Determine the (x, y) coordinate at the center of the cell enclosing the given text.  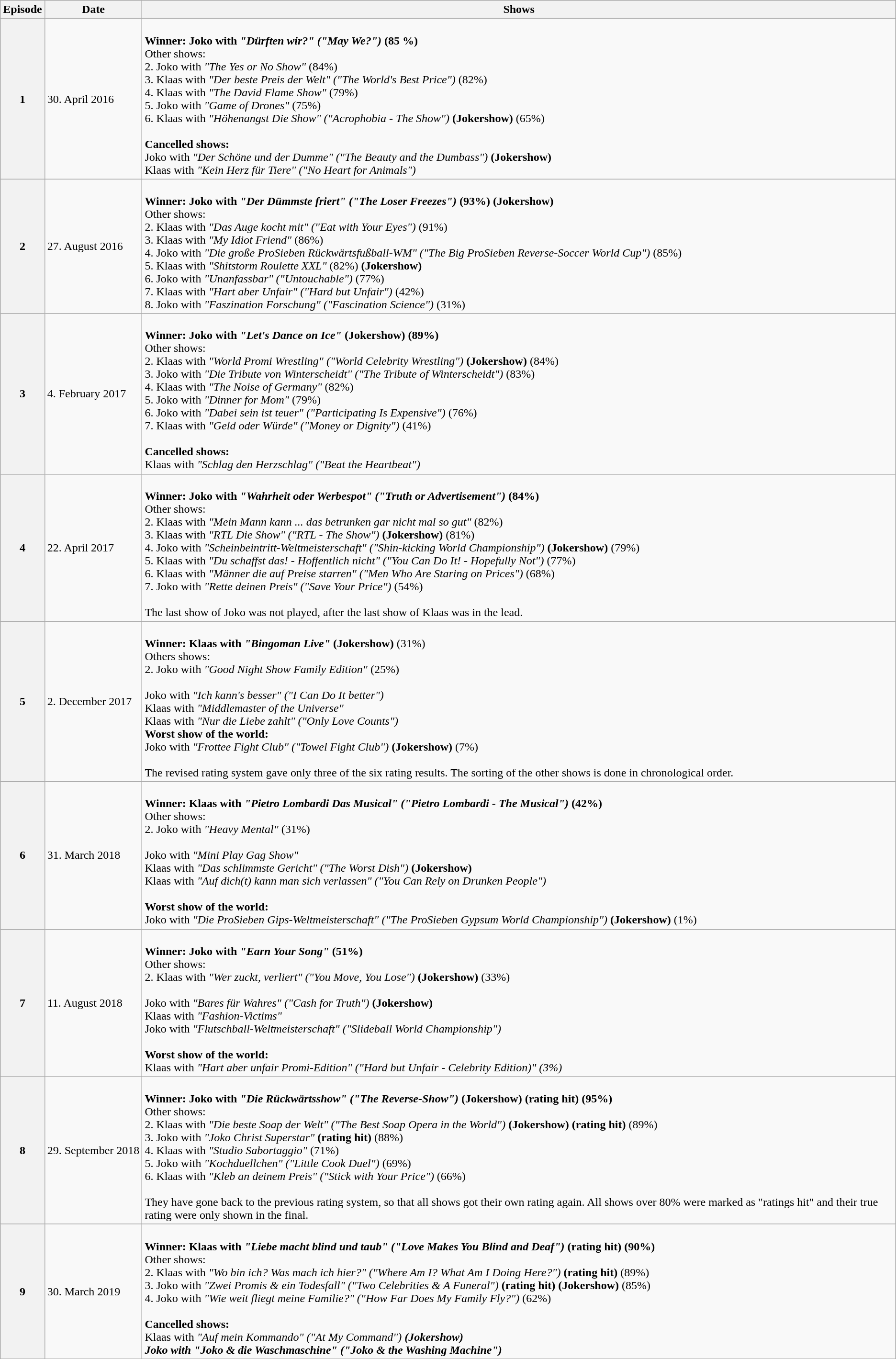
2 (22, 246)
Date (93, 10)
31. March 2018 (93, 855)
6 (22, 855)
8 (22, 1150)
9 (22, 1292)
30. March 2019 (93, 1292)
4. February 2017 (93, 393)
29. September 2018 (93, 1150)
5 (22, 702)
22. April 2017 (93, 548)
27. August 2016 (93, 246)
7 (22, 1003)
2. December 2017 (93, 702)
30. April 2016 (93, 99)
11. August 2018 (93, 1003)
4 (22, 548)
Episode (22, 10)
1 (22, 99)
Shows (519, 10)
3 (22, 393)
